Output the [X, Y] coordinate of the center of the cell containing the given text.  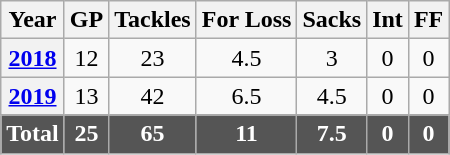
25 [86, 134]
Tackles [153, 20]
42 [153, 96]
FF [428, 20]
Total [33, 134]
GP [86, 20]
7.5 [332, 134]
2019 [33, 96]
23 [153, 58]
For Loss [246, 20]
6.5 [246, 96]
3 [332, 58]
12 [86, 58]
Year [33, 20]
11 [246, 134]
Sacks [332, 20]
13 [86, 96]
65 [153, 134]
Int [388, 20]
2018 [33, 58]
